Identify which cell holds the provided text, then report its [X, Y] central coordinate. 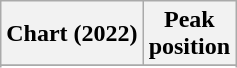
Peakposition [189, 34]
Chart (2022) [72, 34]
